From the cell containing the given text, extract its center point as [x, y] coordinate. 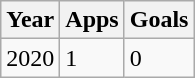
Goals [159, 20]
0 [159, 58]
1 [92, 58]
Apps [92, 20]
2020 [30, 58]
Year [30, 20]
